Capture the cell that displays the provided text and extract its (X, Y) central coordinate. 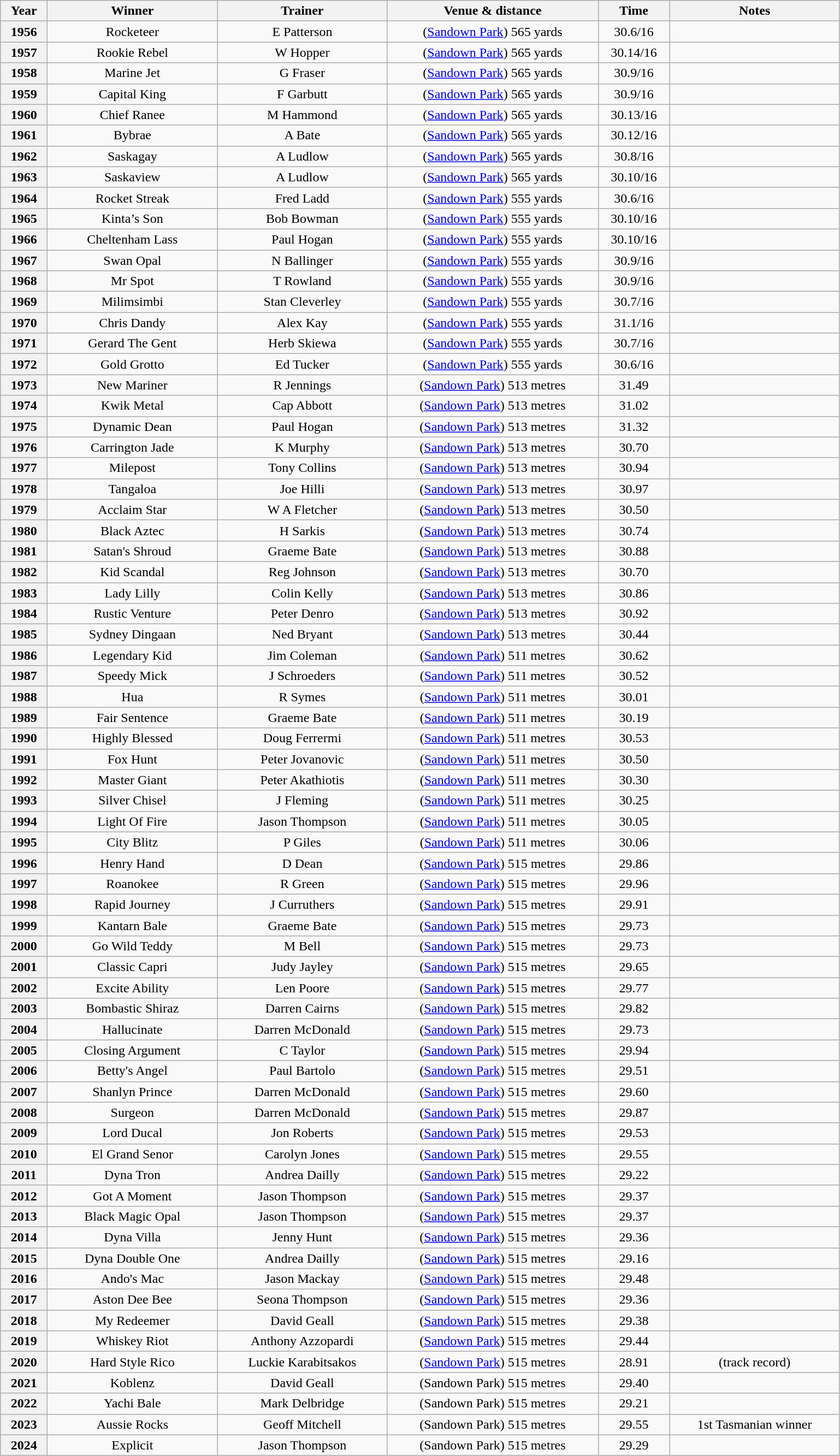
1979 (24, 510)
Cheltenham Lass (132, 239)
1967 (24, 261)
K Murphy (303, 447)
Cap Abbott (303, 406)
Ando's Mac (132, 1279)
A Bate (303, 135)
1960 (24, 115)
1st Tasmanian winner (755, 1424)
Fred Ladd (303, 198)
Hard Style Rico (132, 1362)
2004 (24, 1029)
W Hopper (303, 52)
2020 (24, 1362)
1990 (24, 738)
1981 (24, 551)
30.30 (634, 780)
1976 (24, 447)
Closing Argument (132, 1050)
29.40 (634, 1383)
W A Fletcher (303, 510)
1969 (24, 302)
2017 (24, 1300)
Carrington Jade (132, 447)
1984 (24, 614)
1970 (24, 323)
Sydney Dingaan (132, 635)
2018 (24, 1321)
Betty's Angel (132, 1071)
Peter Jovanovic (303, 759)
Yachi Bale (132, 1404)
1959 (24, 94)
2000 (24, 946)
1962 (24, 156)
P Giles (303, 842)
Master Giant (132, 780)
Speedy Mick (132, 676)
F Garbutt (303, 94)
Mr Spot (132, 281)
Swan Opal (132, 261)
Fox Hunt (132, 759)
Chris Dandy (132, 323)
Surgeon (132, 1112)
1986 (24, 655)
29.22 (634, 1175)
29.65 (634, 967)
New Mariner (132, 385)
Herb Skiewa (303, 344)
29.38 (634, 1321)
1995 (24, 842)
Hallucinate (132, 1029)
1971 (24, 344)
1985 (24, 635)
2014 (24, 1237)
Dynamic Dean (132, 427)
Carolyn Jones (303, 1154)
1973 (24, 385)
1956 (24, 32)
Light Of Fire (132, 821)
J Schroeders (303, 676)
30.8/16 (634, 156)
2019 (24, 1341)
Darren Cairns (303, 1009)
30.13/16 (634, 115)
1972 (24, 364)
Chief Ranee (132, 115)
30.62 (634, 655)
Len Poore (303, 988)
30.01 (634, 697)
Shanlyn Prince (132, 1092)
Jon Roberts (303, 1133)
1980 (24, 530)
29.51 (634, 1071)
Peter Akathiotis (303, 780)
Fair Sentence (132, 718)
Gold Grotto (132, 364)
Go Wild Teddy (132, 946)
Venue & distance (493, 11)
Notes (755, 11)
T Rowland (303, 281)
1977 (24, 468)
2003 (24, 1009)
Reg Johnson (303, 572)
30.05 (634, 821)
Mark Delbridge (303, 1404)
Highly Blessed (132, 738)
N Ballinger (303, 261)
Dyna Villa (132, 1237)
30.86 (634, 593)
1996 (24, 863)
31.02 (634, 406)
Capital King (132, 94)
2021 (24, 1383)
Explicit (132, 1445)
2012 (24, 1195)
30.74 (634, 530)
1999 (24, 926)
G Fraser (303, 73)
Milepost (132, 468)
R Symes (303, 697)
Koblenz (132, 1383)
29.82 (634, 1009)
Saskaview (132, 177)
Rocket Streak (132, 198)
2005 (24, 1050)
2024 (24, 1445)
29.60 (634, 1092)
Black Magic Opal (132, 1216)
E Patterson (303, 32)
Stan Cleverley (303, 302)
1992 (24, 780)
Saskagay (132, 156)
30.94 (634, 468)
30.06 (634, 842)
1958 (24, 73)
M Bell (303, 946)
R Green (303, 884)
2013 (24, 1216)
30.92 (634, 614)
Anthony Azzopardi (303, 1341)
City Blitz (132, 842)
2001 (24, 967)
Milimsimbi (132, 302)
1968 (24, 281)
Rookie Rebel (132, 52)
Geoff Mitchell (303, 1424)
29.87 (634, 1112)
Classic Capri (132, 967)
2007 (24, 1092)
Silver Chisel (132, 801)
2023 (24, 1424)
30.52 (634, 676)
1961 (24, 135)
1983 (24, 593)
1991 (24, 759)
Jim Coleman (303, 655)
29.94 (634, 1050)
Kwik Metal (132, 406)
29.77 (634, 988)
Rustic Venture (132, 614)
Acclaim Star (132, 510)
Alex Kay (303, 323)
2011 (24, 1175)
1963 (24, 177)
30.44 (634, 635)
Trainer (303, 11)
2015 (24, 1258)
Got A Moment (132, 1195)
1987 (24, 676)
29.21 (634, 1404)
1993 (24, 801)
2009 (24, 1133)
30.88 (634, 551)
J Curruthers (303, 904)
30.25 (634, 801)
Roanokee (132, 884)
Paul Bartolo (303, 1071)
Kinta’s Son (132, 218)
Aston Dee Bee (132, 1300)
Dyna Tron (132, 1175)
1994 (24, 821)
Excite Ability (132, 988)
31.32 (634, 427)
Hua (132, 697)
Rocketeer (132, 32)
1989 (24, 718)
Gerard The Gent (132, 344)
Aussie Rocks (132, 1424)
Bombastic Shiraz (132, 1009)
29.91 (634, 904)
1982 (24, 572)
R Jennings (303, 385)
Luckie Karabitsakos (303, 1362)
M Hammond (303, 115)
Year (24, 11)
30.12/16 (634, 135)
Satan's Shroud (132, 551)
2006 (24, 1071)
Kantarn Bale (132, 926)
Dyna Double One (132, 1258)
30.97 (634, 489)
2002 (24, 988)
Bybrae (132, 135)
Bob Bowman (303, 218)
1965 (24, 218)
28.91 (634, 1362)
Judy Jayley (303, 967)
H Sarkis (303, 530)
1974 (24, 406)
30.53 (634, 738)
31.49 (634, 385)
29.53 (634, 1133)
29.96 (634, 884)
1997 (24, 884)
Marine Jet (132, 73)
2008 (24, 1112)
J Fleming (303, 801)
Colin Kelly (303, 593)
Rapid Journey (132, 904)
My Redeemer (132, 1321)
Kid Scandal (132, 572)
29.29 (634, 1445)
29.86 (634, 863)
Time (634, 11)
1975 (24, 427)
Ned Bryant (303, 635)
30.19 (634, 718)
Black Aztec (132, 530)
(track record) (755, 1362)
Seona Thompson (303, 1300)
2022 (24, 1404)
2010 (24, 1154)
Whiskey Riot (132, 1341)
29.44 (634, 1341)
Tony Collins (303, 468)
Jenny Hunt (303, 1237)
2016 (24, 1279)
Tangaloa (132, 489)
Legendary Kid (132, 655)
Joe Hilli (303, 489)
1978 (24, 489)
1957 (24, 52)
29.48 (634, 1279)
1998 (24, 904)
1964 (24, 198)
Jason Mackay (303, 1279)
Ed Tucker (303, 364)
1966 (24, 239)
D Dean (303, 863)
Henry Hand (132, 863)
Doug Ferrermi (303, 738)
Peter Denro (303, 614)
31.1/16 (634, 323)
1988 (24, 697)
C Taylor (303, 1050)
29.16 (634, 1258)
Lord Ducal (132, 1133)
30.14/16 (634, 52)
Winner (132, 11)
El Grand Senor (132, 1154)
Lady Lilly (132, 593)
